Determine the (x, y) coordinate at the center of the cell enclosing the given text.  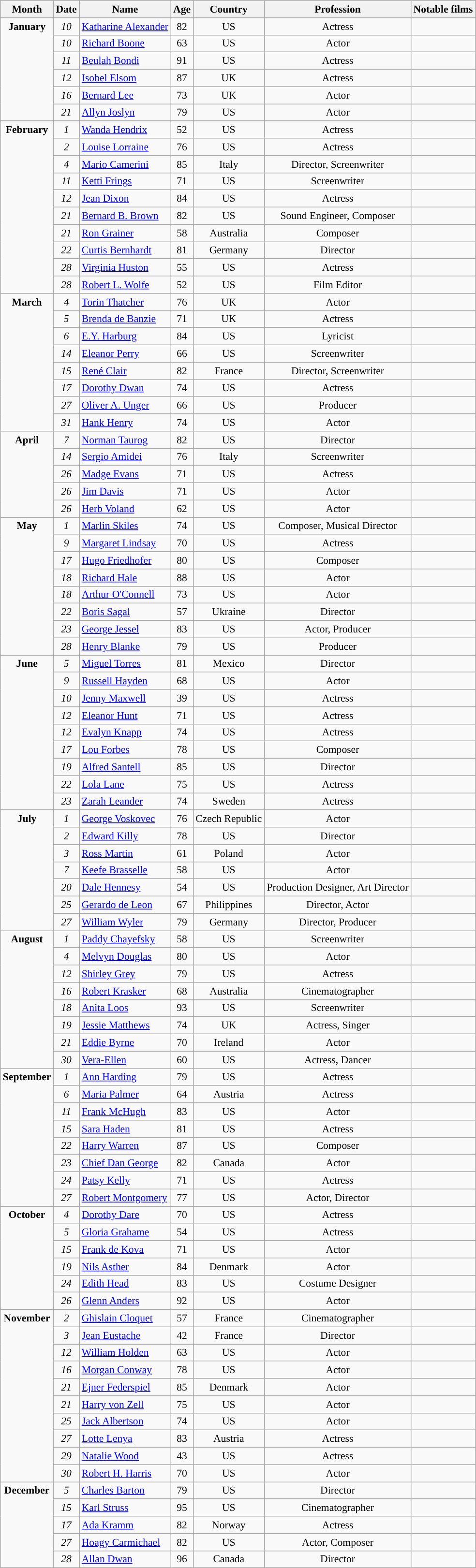
René Clair (125, 371)
Margaret Lindsay (125, 543)
Sweden (228, 802)
Lola Lane (125, 784)
Hugo Friedhofer (125, 560)
Norway (228, 1525)
39 (182, 698)
Arthur O'Connell (125, 595)
Louise Lorraine (125, 147)
Gloria Grahame (125, 1232)
Anita Loos (125, 1008)
January (27, 70)
August (27, 1000)
Eleanor Hunt (125, 716)
Alfred Santell (125, 767)
Richard Hale (125, 578)
Director, Producer (338, 922)
April (27, 474)
62 (182, 509)
Wanda Hendrix (125, 130)
88 (182, 578)
91 (182, 61)
Dorothy Dare (125, 1215)
Robert Krasker (125, 991)
Marlin Skiles (125, 526)
Karl Struss (125, 1508)
Poland (228, 853)
Isobel Elsom (125, 78)
Hoagy Carmichael (125, 1542)
Edith Head (125, 1284)
Herb Voland (125, 509)
Henry Blanke (125, 646)
Madge Evans (125, 474)
Ketti Frings (125, 181)
Frank McHugh (125, 1112)
Frank de Kova (125, 1249)
William Wyler (125, 922)
Zarah Leander (125, 802)
George Jessel (125, 630)
96 (182, 1559)
Mexico (228, 664)
Dorothy Dwan (125, 388)
67 (182, 905)
Bernard Lee (125, 95)
Chief Dan George (125, 1163)
Actor, Composer (338, 1542)
Actor, Producer (338, 630)
Date (66, 9)
William Holden (125, 1353)
Costume Designer (338, 1284)
Nils Asther (125, 1267)
Torin Thatcher (125, 302)
Ron Grainer (125, 233)
Country (228, 9)
Curtis Bernhardt (125, 250)
55 (182, 268)
64 (182, 1095)
Composer, Musical Director (338, 526)
Maria Palmer (125, 1095)
Actor, Director (338, 1198)
Hank Henry (125, 423)
Charles Barton (125, 1491)
Jean Eustache (125, 1335)
93 (182, 1008)
Ada Kramm (125, 1525)
Boris Sagal (125, 612)
Gerardo de Leon (125, 905)
42 (182, 1335)
31 (66, 423)
Mario Camerini (125, 164)
Evalyn Knapp (125, 733)
George Voskovec (125, 819)
43 (182, 1456)
Bernard B. Brown (125, 216)
June (27, 733)
Harry von Zell (125, 1405)
Profession (338, 9)
October (27, 1258)
Ann Harding (125, 1077)
Jim Davis (125, 492)
Oliver A. Unger (125, 406)
Allan Dwan (125, 1559)
Richard Boone (125, 44)
Notable films (443, 9)
Patsy Kelly (125, 1181)
29 (66, 1456)
Natalie Wood (125, 1456)
Ghislain Cloquet (125, 1319)
Ross Martin (125, 853)
Eddie Byrne (125, 1043)
Production Designer, Art Director (338, 888)
Jessie Matthews (125, 1026)
Sergio Amidei (125, 457)
77 (182, 1198)
61 (182, 853)
Actress, Dancer (338, 1060)
Philippines (228, 905)
Name (125, 9)
Dale Hennesy (125, 888)
Lou Forbes (125, 750)
November (27, 1396)
Ukraine (228, 612)
July (27, 870)
Age (182, 9)
Jack Albertson (125, 1421)
Keefe Brasselle (125, 870)
Russell Hayden (125, 681)
Miguel Torres (125, 664)
Virginia Huston (125, 268)
February (27, 207)
Month (27, 9)
20 (66, 888)
Shirley Grey (125, 974)
Film Editor (338, 285)
Director, Actor (338, 905)
Beulah Bondi (125, 61)
Czech Republic (228, 819)
September (27, 1137)
Jean Dixon (125, 199)
92 (182, 1301)
Norman Taurog (125, 440)
95 (182, 1508)
Eleanor Perry (125, 354)
Harry Warren (125, 1146)
Sara Haden (125, 1129)
E.Y. Harburg (125, 337)
Melvyn Douglas (125, 957)
Ejner Federspiel (125, 1387)
Lyricist (338, 337)
60 (182, 1060)
March (27, 363)
Vera-Ellen (125, 1060)
Sound Engineer, Composer (338, 216)
Actress, Singer (338, 1026)
Morgan Conway (125, 1370)
Brenda de Banzie (125, 319)
Robert L. Wolfe (125, 285)
Jenny Maxwell (125, 698)
Robert H. Harris (125, 1473)
Lotte Lenya (125, 1439)
December (27, 1525)
Edward Killy (125, 836)
Katharine Alexander (125, 27)
May (27, 586)
Allyn Joslyn (125, 113)
Robert Montgomery (125, 1198)
Paddy Chayefsky (125, 939)
Ireland (228, 1043)
Glenn Anders (125, 1301)
